Pinpoint the cell where the given text exists, returning its [x, y] midpoint coordinate. 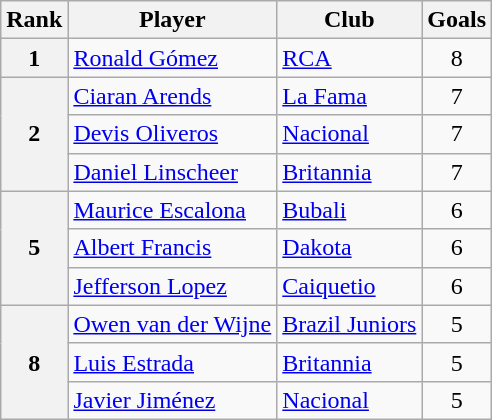
Club [350, 20]
Goals [457, 20]
Javier Jiménez [172, 400]
Owen van der Wijne [172, 324]
Brazil Juniors [350, 324]
Devis Oliveros [172, 134]
Maurice Escalona [172, 210]
Luis Estrada [172, 362]
La Fama [350, 96]
Daniel Linscheer [172, 172]
2 [34, 134]
1 [34, 58]
Ronald Gómez [172, 58]
Dakota [350, 248]
Rank [34, 20]
Jefferson Lopez [172, 286]
Caiquetio [350, 286]
Bubali [350, 210]
Ciaran Arends [172, 96]
RCA [350, 58]
Albert Francis [172, 248]
Player [172, 20]
